Identify which cell holds the provided text, then report its (X, Y) central coordinate. 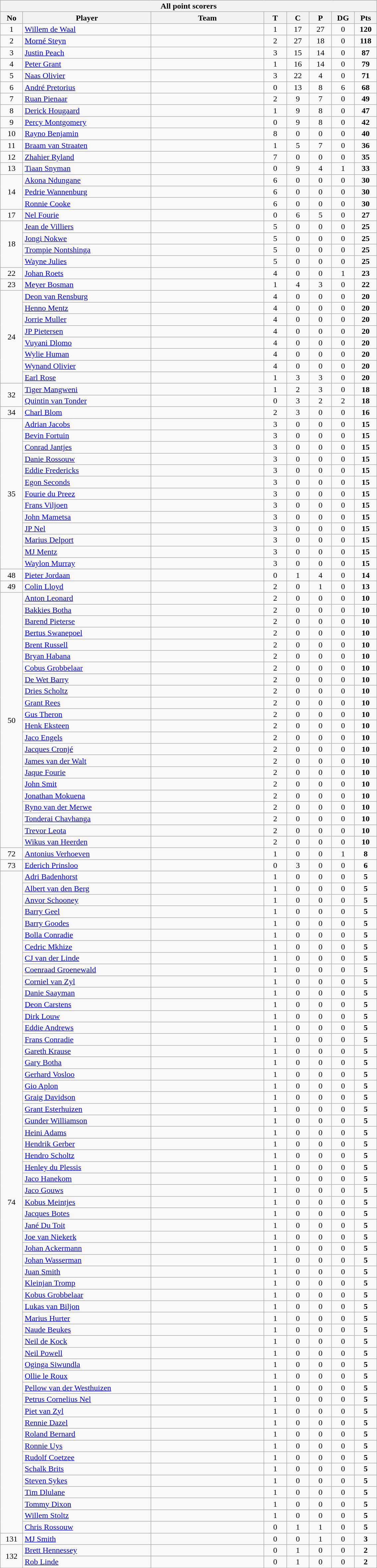
33 (366, 169)
Deon Carstens (87, 1005)
42 (366, 122)
Gio Aplon (87, 1086)
Willem de Waal (87, 29)
John Smit (87, 784)
CJ van der Linde (87, 958)
Jorrie Muller (87, 319)
Ronnie Uys (87, 1446)
Bevin Fortuin (87, 436)
Jaco Hanekom (87, 1179)
Dirk Louw (87, 1016)
24 (12, 337)
Marius Hurter (87, 1318)
Danie Rossouw (87, 459)
Frans Viljoen (87, 505)
Naas Olivier (87, 76)
JP Nel (87, 529)
Akona Ndungane (87, 180)
Jaco Gouws (87, 1190)
Coenraad Groenewald (87, 970)
79 (366, 64)
Petrus Cornelius Nel (87, 1399)
Ollie le Roux (87, 1376)
T (275, 18)
Quintin van Tonder (87, 401)
Ederich Prinsloo (87, 865)
Jongi Nokwe (87, 238)
Antonius Verhoeven (87, 854)
Wayne Julies (87, 262)
Kobus Grobbelaar (87, 1295)
118 (366, 41)
Heini Adams (87, 1133)
Naude Beukes (87, 1330)
Bolla Conradie (87, 935)
Eddie Fredericks (87, 470)
Gary Botha (87, 1062)
Rob Linde (87, 1562)
Meyer Bosman (87, 285)
Rayno Benjamin (87, 134)
Henk Eksteen (87, 726)
Vuyani Dlomo (87, 343)
Pts (366, 18)
Tim Dlulane (87, 1492)
131 (12, 1539)
47 (366, 111)
Trevor Leota (87, 831)
Cobus Grobbelaar (87, 668)
Grant Rees (87, 703)
Danie Saayman (87, 993)
50 (12, 720)
P (320, 18)
Kobus Meintjes (87, 1202)
Marius Delport (87, 540)
Graig Davidson (87, 1097)
Egon Seconds (87, 482)
40 (366, 134)
Dries Scholtz (87, 691)
Team (208, 18)
72 (12, 854)
Lukas van Biljon (87, 1307)
Jané Du Toit (87, 1225)
Player (87, 18)
74 (12, 1202)
Zhahier Ryland (87, 157)
James van der Walt (87, 761)
JP Pietersen (87, 331)
Morné Steyn (87, 41)
Gus Theron (87, 715)
Schalk Brits (87, 1469)
34 (12, 413)
Piet van Zyl (87, 1411)
Adrian Jacobs (87, 424)
Jaque Fourie (87, 772)
Brent Russell (87, 644)
John Mametsa (87, 517)
87 (366, 52)
Kleinjan Tromp (87, 1284)
36 (366, 146)
Brett Hennessey (87, 1550)
Roland Bernard (87, 1434)
Bakkies Botha (87, 610)
48 (12, 575)
Anvor Schooney (87, 900)
Grant Esterhuizen (87, 1109)
Peter Grant (87, 64)
Cedric Mkhize (87, 946)
68 (366, 87)
120 (366, 29)
71 (366, 76)
DG (343, 18)
Johan Wasserman (87, 1260)
Rudolf Coetzee (87, 1458)
Neil Powell (87, 1353)
Nel Fourie (87, 215)
Bertus Swanepoel (87, 633)
Ruan Pienaar (87, 99)
Tonderai Chavhanga (87, 819)
Hendro Scholtz (87, 1156)
Jacques Cronjé (87, 749)
Pellow van der Westhuizen (87, 1388)
Fourie du Preez (87, 493)
Joe van Niekerk (87, 1237)
Hendrik Gerber (87, 1144)
Bryan Habana (87, 656)
Adri Badenhorst (87, 877)
132 (12, 1556)
Percy Montgomery (87, 122)
Gerhard Vosloo (87, 1074)
Barry Goodes (87, 923)
Waylon Murray (87, 564)
Earl Rose (87, 378)
Justin Peach (87, 52)
Jonathan Mokuena (87, 795)
32 (12, 395)
Pedrie Wannenburg (87, 192)
Eddie Andrews (87, 1028)
Frans Conradie (87, 1039)
Wynand Olivier (87, 366)
Tiger Mangweni (87, 389)
Braam van Straaten (87, 146)
Tiaan Snyman (87, 169)
12 (12, 157)
Charl Blom (87, 413)
Jacques Botes (87, 1213)
Colin Lloyd (87, 587)
De Wet Barry (87, 680)
Rennie Dazel (87, 1423)
Juan Smith (87, 1272)
Tommy Dixon (87, 1504)
Derick Hougaard (87, 111)
Johan Ackermann (87, 1248)
Wylie Human (87, 354)
André Pretorius (87, 87)
Henley du Plessis (87, 1167)
11 (12, 146)
73 (12, 865)
Jean de Villiers (87, 227)
Gunder Williamson (87, 1121)
Deon van Rensburg (87, 296)
Gareth Krause (87, 1051)
Steven Sykes (87, 1481)
All point scorers (189, 6)
Ronnie Cooke (87, 203)
Corniel van Zyl (87, 982)
C (298, 18)
Conrad Jantjes (87, 447)
No (12, 18)
Pieter Jordaan (87, 575)
Ryno van der Merwe (87, 807)
Wikus van Heerden (87, 842)
MJ Mentz (87, 552)
Albert van den Berg (87, 889)
Oginga Siwundla (87, 1364)
Henno Mentz (87, 308)
Jaco Engels (87, 738)
MJ Smith (87, 1539)
Neil de Kock (87, 1341)
Barry Geel (87, 912)
Chris Rossouw (87, 1527)
Anton Leonard (87, 598)
Barend Pieterse (87, 621)
Johan Roets (87, 273)
Trompie Nontshinga (87, 250)
Willem Stoltz (87, 1515)
